Extract the [X, Y] coordinate from the center of the cell holding the provided text.  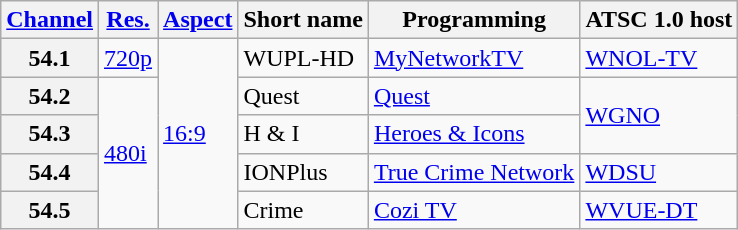
ATSC 1.0 host [659, 20]
16:9 [198, 134]
True Crime Network [474, 172]
Programming [474, 20]
Crime [303, 210]
IONPlus [303, 172]
Cozi TV [474, 210]
480i [128, 153]
WDSU [659, 172]
54.3 [50, 134]
54.2 [50, 96]
54.4 [50, 172]
H & I [303, 134]
720p [128, 58]
WNOL-TV [659, 58]
Aspect [198, 20]
Heroes & Icons [474, 134]
54.1 [50, 58]
WGNO [659, 115]
Short name [303, 20]
WVUE-DT [659, 210]
Res. [128, 20]
WUPL-HD [303, 58]
Channel [50, 20]
54.5 [50, 210]
MyNetworkTV [474, 58]
